Determine the [X, Y] coordinate at the center of the cell enclosing the given text.  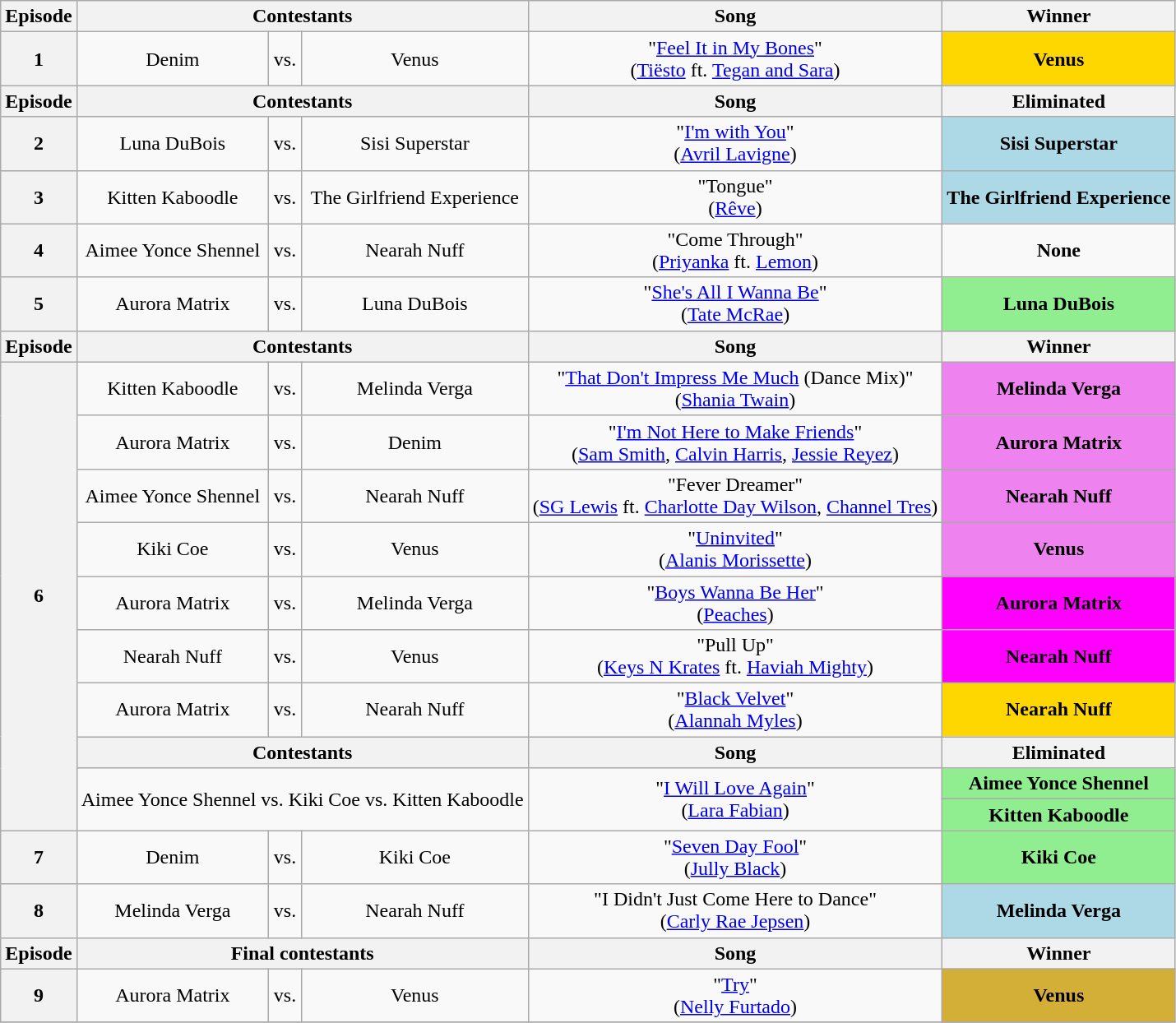
"I Will Love Again"(Lara Fabian) [735, 799]
1 [39, 59]
8 [39, 911]
"She's All I Wanna Be"(Tate McRae) [735, 304]
"Boys Wanna Be Her"(Peaches) [735, 602]
"Tongue"(Rêve) [735, 197]
3 [39, 197]
Final contestants [303, 953]
"I'm Not Here to Make Friends"(Sam Smith, Calvin Harris, Jessie Reyez) [735, 442]
"Try"(Nelly Furtado) [735, 995]
"Feel It in My Bones"(Tiësto ft. Tegan and Sara) [735, 59]
"Uninvited"(Alanis Morissette) [735, 549]
"Fever Dreamer"(SG Lewis ft. Charlotte Day Wilson, Channel Tres) [735, 495]
7 [39, 857]
4 [39, 250]
None [1059, 250]
5 [39, 304]
"I'm with You"(Avril Lavigne) [735, 143]
"That Don't Impress Me Much (Dance Mix)"(Shania Twain) [735, 388]
2 [39, 143]
9 [39, 995]
Aimee Yonce Shennel vs. Kiki Coe vs. Kitten Kaboodle [303, 799]
"Pull Up"(Keys N Krates ft. Haviah Mighty) [735, 656]
6 [39, 596]
"I Didn't Just Come Here to Dance"(Carly Rae Jepsen) [735, 911]
"Black Velvet"(Alannah Myles) [735, 711]
"Seven Day Fool"(Jully Black) [735, 857]
"Come Through"(Priyanka ft. Lemon) [735, 250]
